Pinpoint the cell where the given text exists, returning its (X, Y) midpoint coordinate. 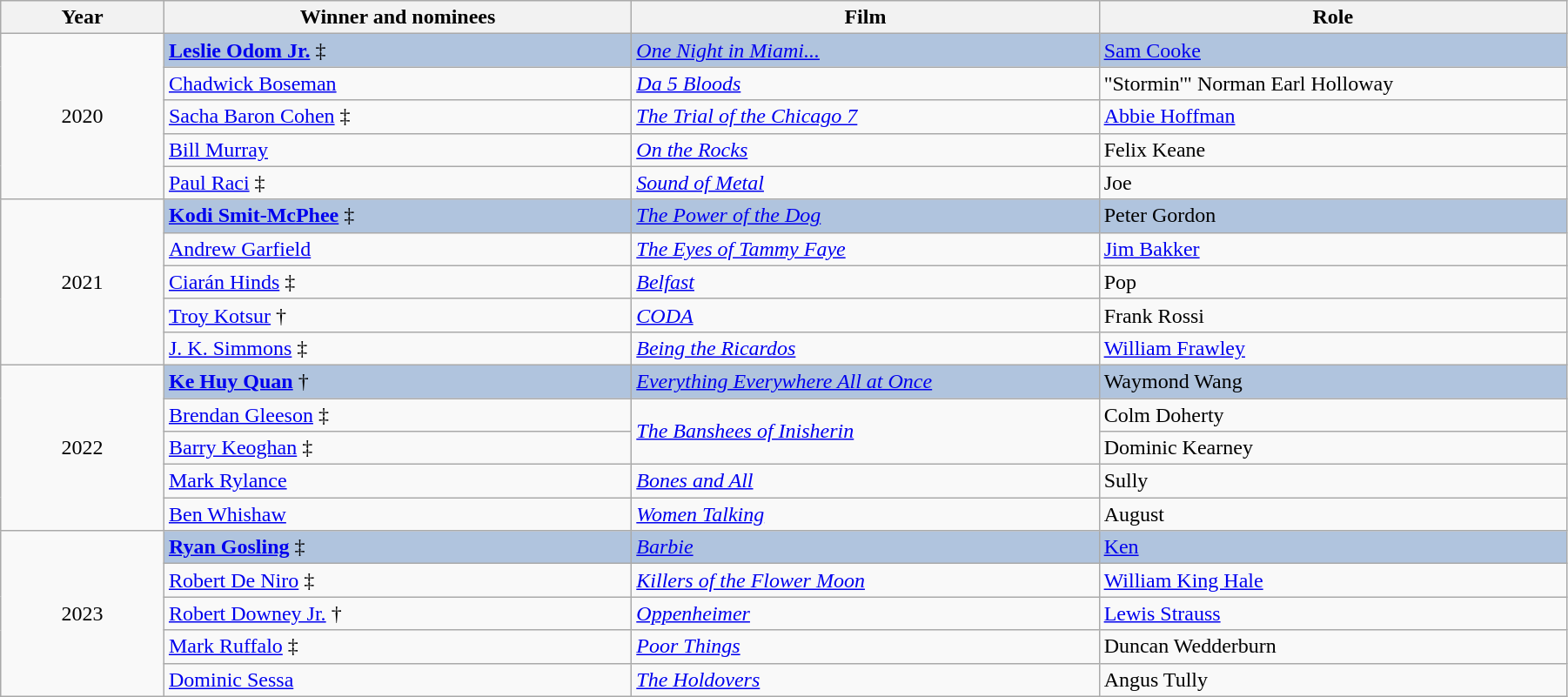
Jim Bakker (1333, 249)
Lewis Strauss (1333, 613)
Sacha Baron Cohen ‡ (397, 117)
Everything Everywhere All at Once (865, 381)
Women Talking (865, 514)
Waymond Wang (1333, 381)
Role (1333, 17)
Colm Doherty (1333, 415)
The Power of the Dog (865, 216)
Angus Tully (1333, 680)
Ken (1333, 547)
Barry Keoghan ‡ (397, 448)
Troy Kotsur † (397, 315)
August (1333, 514)
Bones and All (865, 481)
Ben Whishaw (397, 514)
Robert De Niro ‡ (397, 580)
One Night in Miami... (865, 50)
Year (83, 17)
Sound of Metal (865, 183)
Bill Murray (397, 150)
Frank Rossi (1333, 315)
The Banshees of Inisherin (865, 432)
On the Rocks (865, 150)
Da 5 Bloods (865, 84)
Andrew Garfield (397, 249)
J. K. Simmons ‡ (397, 348)
Being the Ricardos (865, 348)
Ciarán Hinds ‡ (397, 282)
Pop (1333, 282)
Sully (1333, 481)
Peter Gordon (1333, 216)
2020 (83, 117)
Poor Things (865, 647)
Robert Downey Jr. † (397, 613)
2022 (83, 447)
Sam Cooke (1333, 50)
Duncan Wedderburn (1333, 647)
Belfast (865, 282)
2021 (83, 282)
Abbie Hoffman (1333, 117)
The Eyes of Tammy Faye (865, 249)
William Frawley (1333, 348)
The Holdovers (865, 680)
Brendan Gleeson ‡ (397, 415)
Winner and nominees (397, 17)
Mark Rylance (397, 481)
"Stormin'" Norman Earl Holloway (1333, 84)
William King Hale (1333, 580)
Mark Ruffalo ‡ (397, 647)
Paul Raci ‡ (397, 183)
Leslie Odom Jr. ‡ (397, 50)
2023 (83, 613)
Barbie (865, 547)
Felix Keane (1333, 150)
Joe (1333, 183)
Ke Huy Quan † (397, 381)
Chadwick Boseman (397, 84)
CODA (865, 315)
The Trial of the Chicago 7 (865, 117)
Oppenheimer (865, 613)
Ryan Gosling ‡ (397, 547)
Kodi Smit-McPhee ‡ (397, 216)
Dominic Sessa (397, 680)
Dominic Kearney (1333, 448)
Killers of the Flower Moon (865, 580)
Film (865, 17)
